Pinpoint the cell where the given text exists, returning its (X, Y) midpoint coordinate. 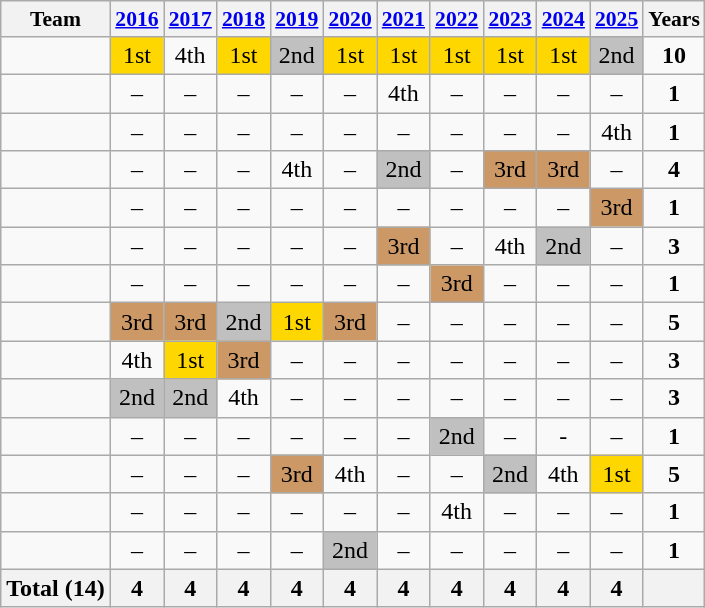
2018 (244, 19)
Total (14) (56, 588)
10 (674, 55)
2016 (136, 19)
Years (674, 19)
2021 (404, 19)
2019 (296, 19)
2022 (456, 19)
- (564, 436)
2023 (510, 19)
Team (56, 19)
2024 (564, 19)
2020 (350, 19)
2017 (190, 19)
2025 (616, 19)
